For the text-containing cell, return its midpoint in [x, y] coordinate format. 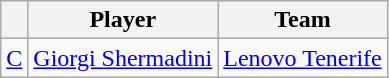
Team [303, 20]
Player [123, 20]
Giorgi Shermadini [123, 58]
C [14, 58]
Lenovo Tenerife [303, 58]
